Identify which cell holds the provided text, then report its (x, y) central coordinate. 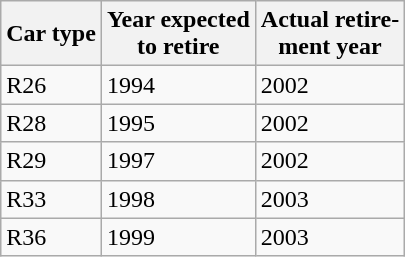
R33 (52, 199)
R28 (52, 123)
Year expectedto retire (178, 34)
R29 (52, 161)
1994 (178, 85)
R36 (52, 237)
1995 (178, 123)
Car type (52, 34)
1997 (178, 161)
1999 (178, 237)
1998 (178, 199)
Actual retire-ment year (330, 34)
R26 (52, 85)
